Detect which cell encompasses the target text, then output its (X, Y) center coordinate. 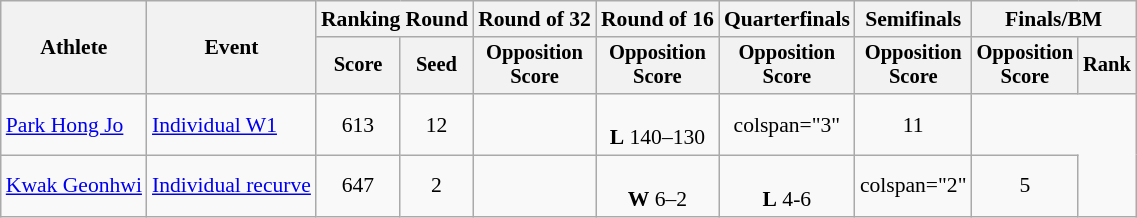
12 (436, 124)
613 (358, 124)
Individual W1 (232, 124)
647 (358, 186)
colspan="2" (914, 186)
Seed (436, 66)
Individual recurve (232, 186)
5 (1026, 186)
L 4-6 (787, 186)
Semifinals (914, 19)
Athlete (74, 48)
colspan="3" (787, 124)
Park Hong Jo (74, 124)
Ranking Round (394, 19)
Rank (1107, 66)
Kwak Geonhwi (74, 186)
Round of 32 (534, 19)
Event (232, 48)
Score (358, 66)
Round of 16 (658, 19)
2 (436, 186)
W 6–2 (658, 186)
Finals/BM (1054, 19)
L 140–130 (658, 124)
Quarterfinals (787, 19)
11 (914, 124)
